Provide the (X, Y) coordinate of the cell's center where the given text is located.  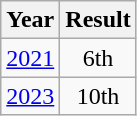
Year (30, 20)
2023 (30, 96)
Result (98, 20)
2021 (30, 58)
6th (98, 58)
10th (98, 96)
